Extract the (x, y) coordinate from the center of the cell holding the provided text.  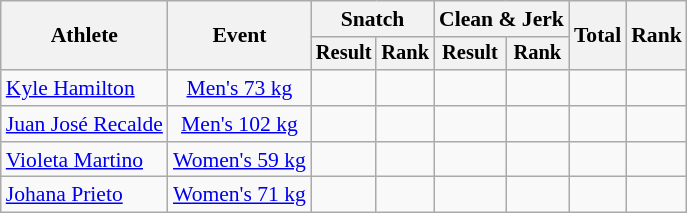
Women's 59 kg (240, 160)
Men's 73 kg (240, 88)
Kyle Hamilton (84, 88)
Women's 71 kg (240, 195)
Athlete (84, 36)
Event (240, 36)
Total (598, 36)
Juan José Recalde (84, 124)
Johana Prieto (84, 195)
Clean & Jerk (502, 19)
Violeta Martino (84, 160)
Snatch (372, 19)
Men's 102 kg (240, 124)
